Scan for the cell matching the given text and deliver its (x, y) coordinate at center. 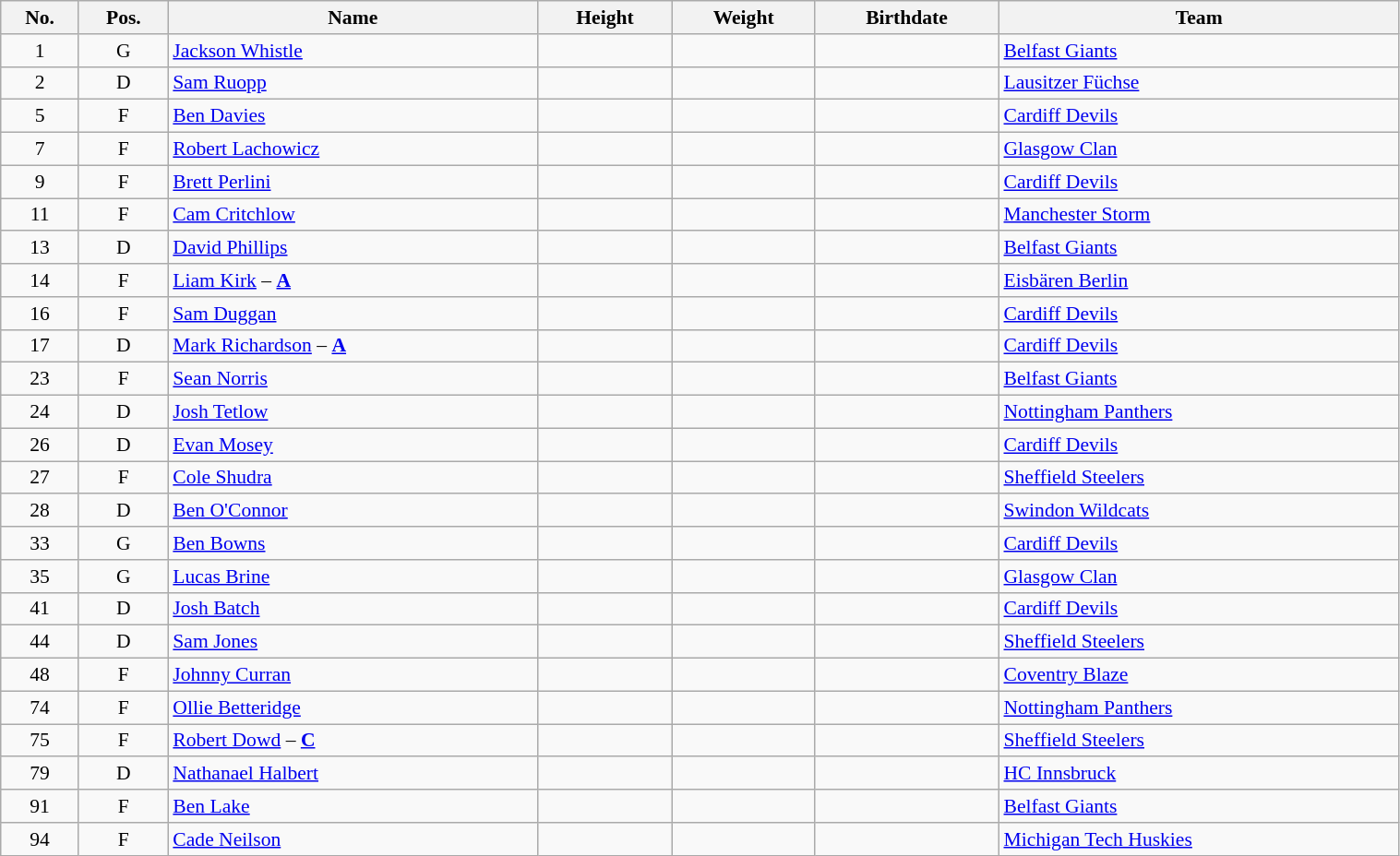
7 (41, 149)
24 (41, 412)
94 (41, 839)
Name (353, 18)
Cade Neilson (353, 839)
Sam Jones (353, 642)
Height (605, 18)
David Phillips (353, 248)
Nathanael Halbert (353, 774)
74 (41, 707)
Josh Tetlow (353, 412)
91 (41, 806)
17 (41, 346)
11 (41, 215)
33 (41, 543)
28 (41, 511)
Birthdate (907, 18)
Michigan Tech Huskies (1199, 839)
Ben Bowns (353, 543)
41 (41, 609)
Jackson Whistle (353, 51)
Pos. (124, 18)
13 (41, 248)
Robert Dowd – C (353, 741)
Mark Richardson – A (353, 346)
Cam Critchlow (353, 215)
79 (41, 774)
Josh Batch (353, 609)
14 (41, 280)
5 (41, 116)
16 (41, 314)
27 (41, 478)
75 (41, 741)
Swindon Wildcats (1199, 511)
HC Innsbruck (1199, 774)
No. (41, 18)
Brett Perlini (353, 182)
23 (41, 379)
Lausitzer Füchse (1199, 83)
Sam Duggan (353, 314)
Sean Norris (353, 379)
48 (41, 675)
26 (41, 445)
Cole Shudra (353, 478)
44 (41, 642)
Weight (744, 18)
Sam Ruopp (353, 83)
Coventry Blaze (1199, 675)
1 (41, 51)
Evan Mosey (353, 445)
9 (41, 182)
Liam Kirk – A (353, 280)
Ben O'Connor (353, 511)
Johnny Curran (353, 675)
2 (41, 83)
35 (41, 577)
Ollie Betteridge (353, 707)
Lucas Brine (353, 577)
Ben Lake (353, 806)
Ben Davies (353, 116)
Eisbären Berlin (1199, 280)
Manchester Storm (1199, 215)
Robert Lachowicz (353, 149)
Team (1199, 18)
